Determine the [x, y] coordinate at the center of the cell enclosing the given text.  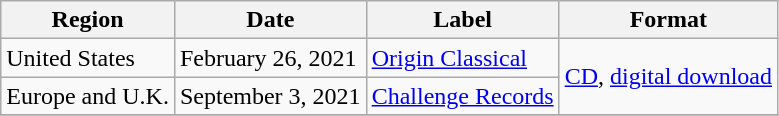
Region [88, 20]
Origin Classical [462, 58]
Challenge Records [462, 96]
Europe and U.K. [88, 96]
United States [88, 58]
Format [668, 20]
Label [462, 20]
Date [270, 20]
February 26, 2021 [270, 58]
CD, digital download [668, 77]
September 3, 2021 [270, 96]
